Pinpoint the cell where the given text exists, returning its (X, Y) midpoint coordinate. 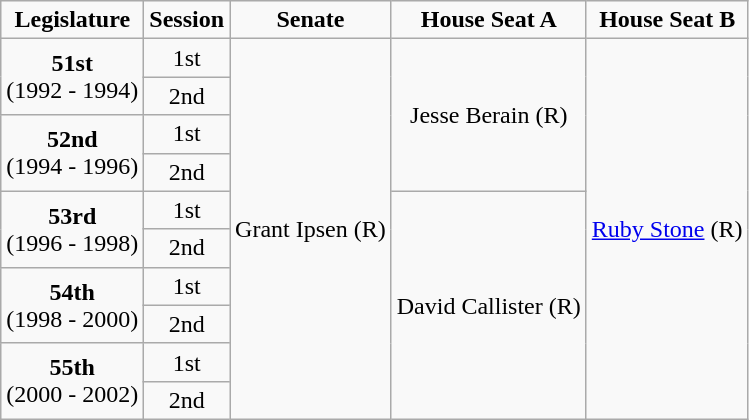
51st (1992 - 1994) (72, 77)
54th (1998 - 2000) (72, 305)
Grant Ipsen (R) (311, 230)
House Seat B (667, 20)
David Callister (R) (488, 305)
52nd (1994 - 1996) (72, 153)
55th (2000 - 2002) (72, 381)
Legislature (72, 20)
53rd (1996 - 1998) (72, 229)
Session (187, 20)
House Seat A (488, 20)
Senate (311, 20)
Jesse Berain (R) (488, 115)
Ruby Stone (R) (667, 230)
